From the cell containing the given text, extract its center point as [X, Y] coordinate. 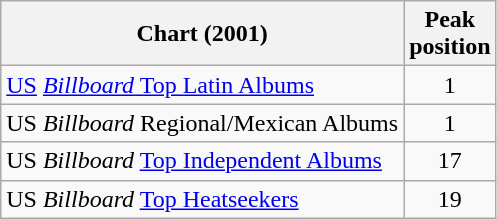
Chart (2001) [202, 34]
19 [450, 199]
17 [450, 161]
US Billboard Top Independent Albums [202, 161]
US Billboard Regional/Mexican Albums [202, 123]
Peakposition [450, 34]
US Billboard Top Heatseekers [202, 199]
US Billboard Top Latin Albums [202, 85]
